Scan for the cell matching the given text and deliver its (X, Y) coordinate at center. 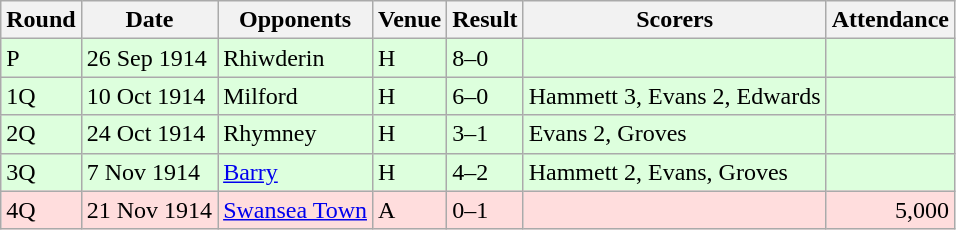
Hammett 3, Evans 2, Edwards (674, 96)
Rhiwderin (296, 58)
24 Oct 1914 (149, 134)
P (41, 58)
6–0 (485, 96)
A (410, 210)
3Q (41, 172)
Result (485, 20)
21 Nov 1914 (149, 210)
26 Sep 1914 (149, 58)
2Q (41, 134)
10 Oct 1914 (149, 96)
Milford (296, 96)
Rhymney (296, 134)
Hammett 2, Evans, Groves (674, 172)
Date (149, 20)
4Q (41, 210)
7 Nov 1914 (149, 172)
4–2 (485, 172)
1Q (41, 96)
Opponents (296, 20)
5,000 (890, 210)
Barry (296, 172)
Evans 2, Groves (674, 134)
Round (41, 20)
Attendance (890, 20)
0–1 (485, 210)
3–1 (485, 134)
Venue (410, 20)
Scorers (674, 20)
8–0 (485, 58)
Swansea Town (296, 210)
